Return the (X, Y) coordinate for the center point of the cell that contains the specified text.  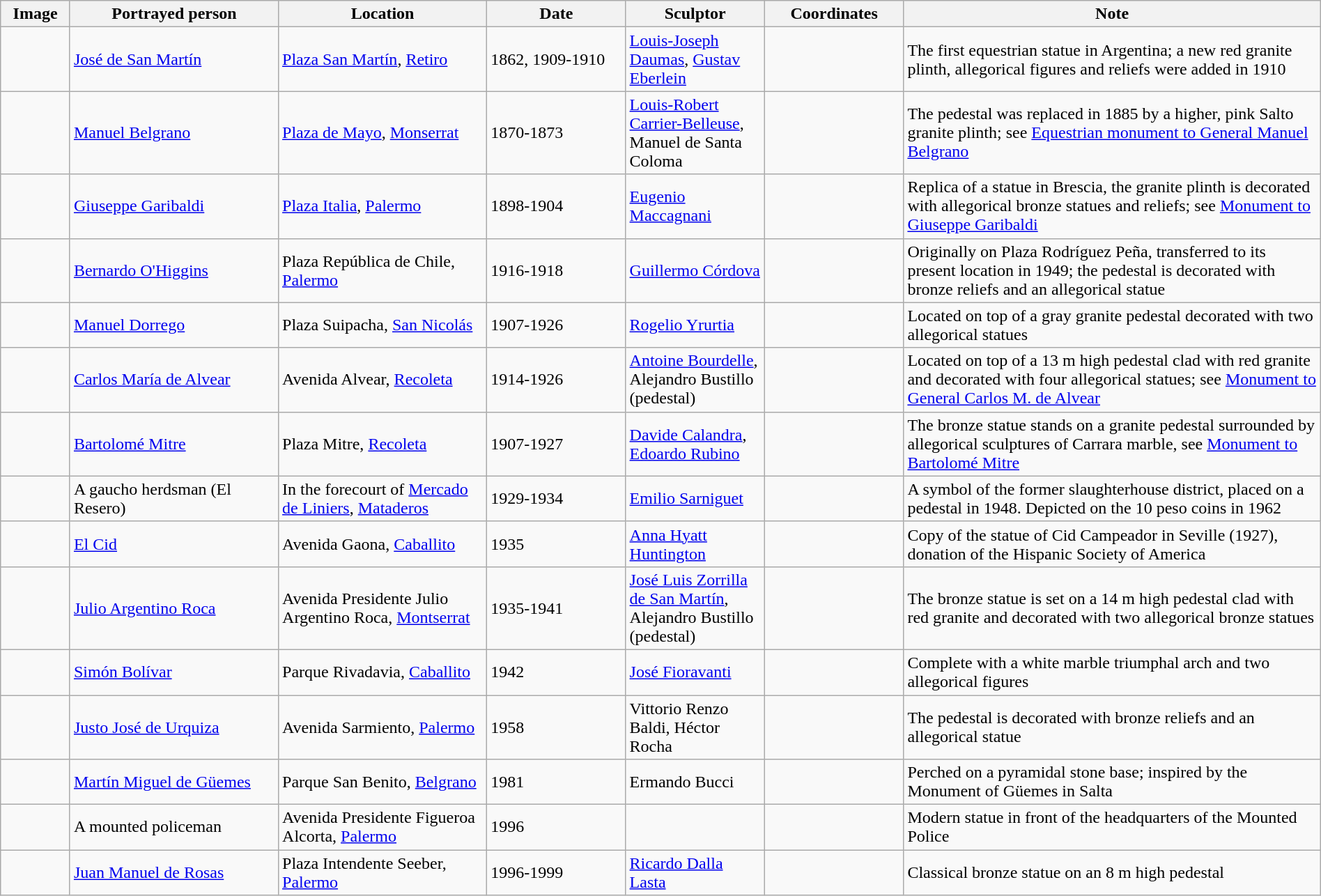
1870-1873 (556, 132)
Located on top of a 13 m high pedestal clad with red granite and decorated with four allegorical statues; see Monument to General Carlos M. de Alvear (1112, 380)
1914-1926 (556, 380)
A symbol of the former slaughterhouse district, placed on a pedestal in 1948. Depicted on the 10 peso coins in 1962 (1112, 499)
Louis-Robert Carrier-Belleuse, Manuel de Santa Coloma (695, 132)
Date (556, 14)
José Luis Zorrilla de San Martín, Alejandro Bustillo (pedestal) (695, 608)
Bernardo O'Higgins (174, 270)
Martín Miguel de Güemes (174, 782)
Avenida Presidente Figueroa Alcorta, Palermo (383, 828)
A mounted policeman (174, 828)
Guillermo Córdova (695, 270)
Justo José de Urquiza (174, 727)
1935 (556, 543)
Vittorio Renzo Baldi, Héctor Rocha (695, 727)
1907-1926 (556, 325)
The pedestal is decorated with bronze reliefs and an allegorical statue (1112, 727)
1996 (556, 828)
1958 (556, 727)
In the forecourt of Mercado de Liniers, Mataderos (383, 499)
Simón Bolívar (174, 672)
Classical bronze statue on an 8 m high pedestal (1112, 872)
Bartolomé Mitre (174, 444)
Plaza Italia, Palermo (383, 206)
Julio Argentino Roca (174, 608)
Coordinates (833, 14)
1862, 1909-1910 (556, 59)
Eugenio Maccagnani (695, 206)
Complete with a white marble triumphal arch and two allegorical figures (1112, 672)
Note (1112, 14)
Carlos María de Alvear (174, 380)
Ermando Bucci (695, 782)
Davide Calandra, Edoardo Rubino (695, 444)
Modern statue in front of the headquarters of the Mounted Police (1112, 828)
Copy of the statue of Cid Campeador in Seville (1927), donation of the Hispanic Society of America (1112, 543)
Perched on a pyramidal stone base; inspired by the Monument of Güemes in Salta (1112, 782)
Louis-Joseph Daumas, Gustav Eberlein (695, 59)
Manuel Belgrano (174, 132)
Juan Manuel de Rosas (174, 872)
The pedestal was replaced in 1885 by a higher, pink Salto granite plinth; see Equestrian monument to General Manuel Belgrano (1112, 132)
Image (36, 14)
Emilio Sarniguet (695, 499)
1916-1918 (556, 270)
Portrayed person (174, 14)
El Cid (174, 543)
Avenida Sarmiento, Palermo (383, 727)
Parque San Benito, Belgrano (383, 782)
1981 (556, 782)
Avenida Presidente Julio Argentino Roca, Montserrat (383, 608)
Giuseppe Garibaldi (174, 206)
Avenida Gaona, Caballito (383, 543)
Plaza de Mayo, Monserrat (383, 132)
1935-1941 (556, 608)
Plaza Mitre, Recoleta (383, 444)
Located on top of a gray granite pedestal decorated with two allegorical statues (1112, 325)
Anna Hyatt Huntington (695, 543)
Replica of a statue in Brescia, the granite plinth is decorated with allegorical bronze statues and reliefs; see Monument to Giuseppe Garibaldi (1112, 206)
The first equestrian statue in Argentina; a new red granite plinth, allegorical figures and reliefs were added in 1910 (1112, 59)
The bronze statue stands on a granite pedestal surrounded by allegorical sculptures of Carrara marble, see Monument to Bartolomé Mitre (1112, 444)
Plaza Suipacha, San Nicolás (383, 325)
1996-1999 (556, 872)
Avenida Alvear, Recoleta (383, 380)
1907-1927 (556, 444)
José de San Martín (174, 59)
1942 (556, 672)
Parque Rivadavia, Caballito (383, 672)
Sculptor (695, 14)
Plaza República de Chile, Palermo (383, 270)
Manuel Dorrego (174, 325)
1898-1904 (556, 206)
The bronze statue is set on a 14 m high pedestal clad with red granite and decorated with two allegorical bronze statues (1112, 608)
Rogelio Yrurtia (695, 325)
Plaza Intendente Seeber, Palermo (383, 872)
Ricardo Dalla Lasta (695, 872)
José Fioravanti (695, 672)
Antoine Bourdelle, Alejandro Bustillo (pedestal) (695, 380)
1929-1934 (556, 499)
Plaza San Martín, Retiro (383, 59)
Location (383, 14)
A gaucho herdsman (El Resero) (174, 499)
